Search for the cell housing the specified text and yield its [x, y] center coordinate. 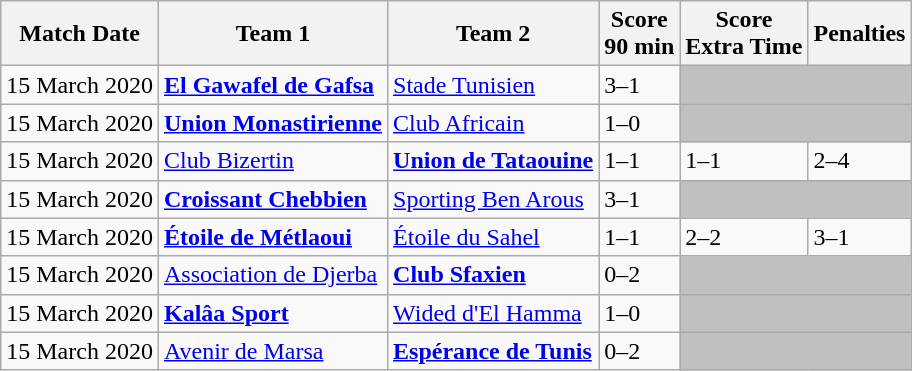
Étoile du Sahel [494, 237]
Sporting Ben Arous [494, 199]
Étoile de Métlaoui [272, 237]
2–4 [860, 161]
Team 2 [494, 34]
Union de Tataouine [494, 161]
Club Africain [494, 123]
Espérance de Tunis [494, 351]
Score90 min [640, 34]
Association de Djerba [272, 275]
Wided d'El Hamma [494, 313]
Kalâa Sport [272, 313]
ScoreExtra Time [744, 34]
Match Date [80, 34]
Club Bizertin [272, 161]
Team 1 [272, 34]
Penalties [860, 34]
Club Sfaxien [494, 275]
Croissant Chebbien [272, 199]
Union Monastirienne [272, 123]
Stade Tunisien [494, 85]
2–2 [744, 237]
Avenir de Marsa [272, 351]
El Gawafel de Gafsa [272, 85]
